For the text-containing cell, return its midpoint in (x, y) coordinate format. 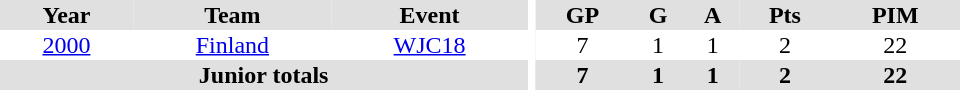
Junior totals (264, 75)
WJC18 (430, 45)
Event (430, 15)
2000 (66, 45)
Team (232, 15)
A (712, 15)
G (658, 15)
GP (582, 15)
PIM (895, 15)
Pts (784, 15)
Finland (232, 45)
Year (66, 15)
